Find where the given text appears and provide that cell's center as [x, y] coordinate. 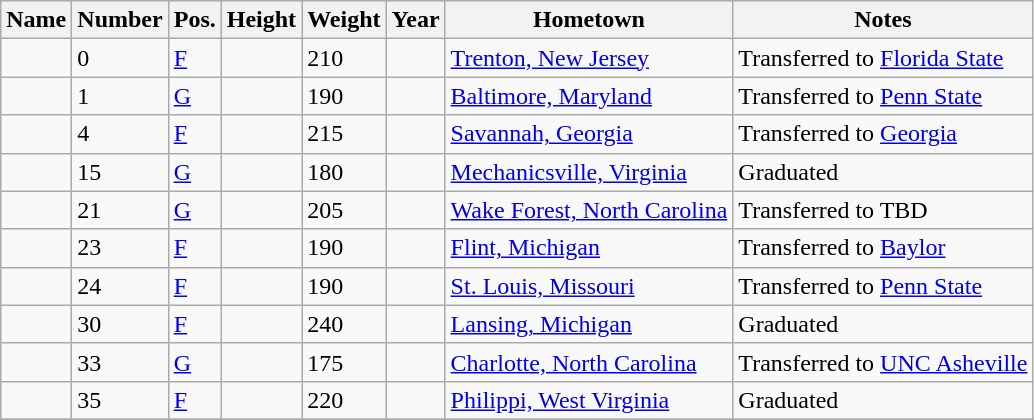
Notes [883, 20]
Transferred to Florida State [883, 58]
0 [120, 58]
Transferred to Georgia [883, 134]
Transferred to Baylor [883, 248]
Trenton, New Jersey [589, 58]
Baltimore, Maryland [589, 96]
205 [344, 210]
180 [344, 172]
Transferred to UNC Asheville [883, 362]
33 [120, 362]
Name [36, 20]
Savannah, Georgia [589, 134]
15 [120, 172]
Hometown [589, 20]
Pos. [194, 20]
St. Louis, Missouri [589, 286]
240 [344, 324]
Year [416, 20]
21 [120, 210]
Lansing, Michigan [589, 324]
Number [120, 20]
Charlotte, North Carolina [589, 362]
1 [120, 96]
24 [120, 286]
220 [344, 400]
30 [120, 324]
Philippi, West Virginia [589, 400]
Mechanicsville, Virginia [589, 172]
23 [120, 248]
4 [120, 134]
210 [344, 58]
Flint, Michigan [589, 248]
215 [344, 134]
Weight [344, 20]
Wake Forest, North Carolina [589, 210]
Transferred to TBD [883, 210]
175 [344, 362]
Height [261, 20]
35 [120, 400]
